For the text-containing cell, return its midpoint in (x, y) coordinate format. 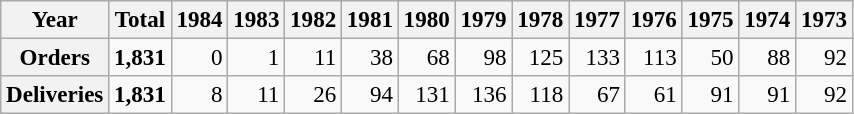
1976 (654, 20)
Orders (55, 58)
8 (200, 95)
1975 (710, 20)
Total (140, 20)
125 (540, 58)
1 (256, 58)
38 (370, 58)
133 (598, 58)
26 (314, 95)
136 (484, 95)
61 (654, 95)
1981 (370, 20)
88 (768, 58)
118 (540, 95)
0 (200, 58)
1979 (484, 20)
68 (426, 58)
Deliveries (55, 95)
1980 (426, 20)
94 (370, 95)
98 (484, 58)
1973 (824, 20)
1984 (200, 20)
67 (598, 95)
1978 (540, 20)
1977 (598, 20)
50 (710, 58)
113 (654, 58)
1982 (314, 20)
1983 (256, 20)
1974 (768, 20)
131 (426, 95)
Year (55, 20)
